Detect which cell encompasses the target text, then output its (x, y) center coordinate. 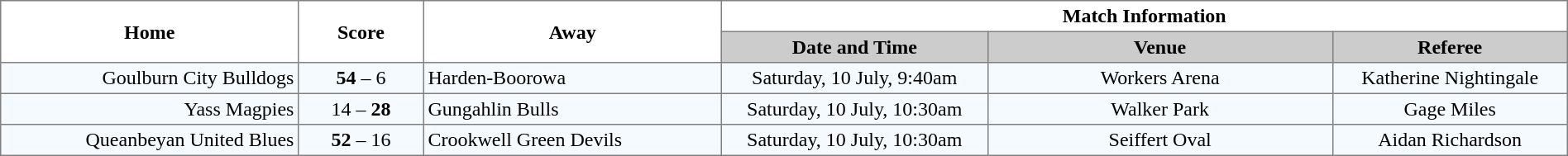
Queanbeyan United Blues (150, 140)
Crookwell Green Devils (572, 140)
Match Information (1145, 17)
Saturday, 10 July, 9:40am (854, 78)
Gage Miles (1450, 109)
Katherine Nightingale (1450, 78)
Seiffert Oval (1159, 140)
52 – 16 (361, 140)
Workers Arena (1159, 78)
Referee (1450, 47)
Gungahlin Bulls (572, 109)
Date and Time (854, 47)
Away (572, 31)
54 – 6 (361, 78)
14 – 28 (361, 109)
Harden-Boorowa (572, 78)
Home (150, 31)
Aidan Richardson (1450, 140)
Yass Magpies (150, 109)
Venue (1159, 47)
Goulburn City Bulldogs (150, 78)
Score (361, 31)
Walker Park (1159, 109)
